Return the (X, Y) coordinate for the center point of the cell that contains the specified text.  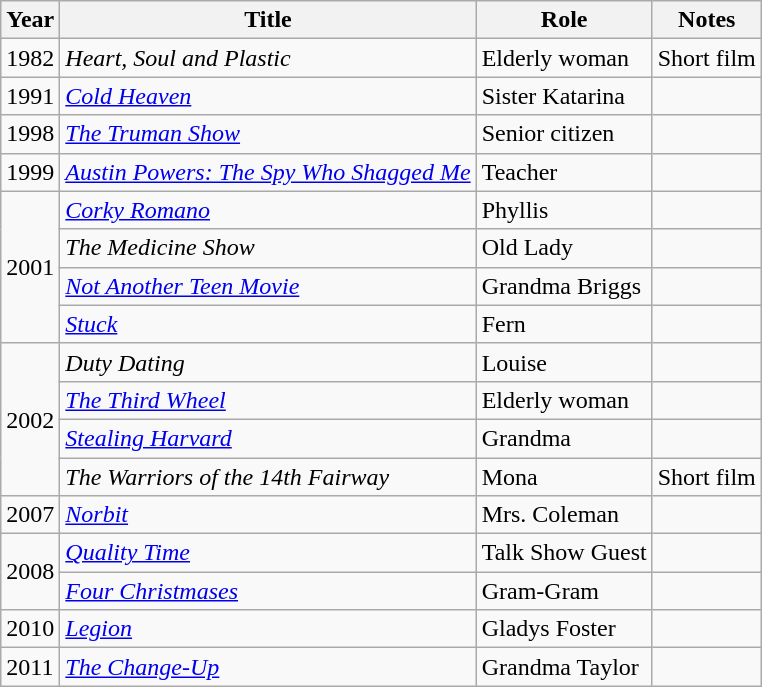
Phyllis (564, 210)
Grandma Taylor (564, 667)
The Medicine Show (268, 248)
Gladys Foster (564, 629)
Heart, Soul and Plastic (268, 58)
Gram-Gram (564, 591)
Old Lady (564, 248)
The Warriors of the 14th Fairway (268, 477)
The Third Wheel (268, 400)
Role (564, 20)
Four Christmases (268, 591)
Louise (564, 362)
1999 (30, 172)
Austin Powers: The Spy Who Shagged Me (268, 172)
Stealing Harvard (268, 438)
2002 (30, 419)
Title (268, 20)
Legion (268, 629)
Year (30, 20)
Notes (706, 20)
Mona (564, 477)
Teacher (564, 172)
Duty Dating (268, 362)
Grandma (564, 438)
Grandma Briggs (564, 286)
2008 (30, 572)
Cold Heaven (268, 96)
2001 (30, 267)
Not Another Teen Movie (268, 286)
1982 (30, 58)
Senior citizen (564, 134)
Fern (564, 324)
Stuck (268, 324)
1998 (30, 134)
Quality Time (268, 553)
The Change-Up (268, 667)
1991 (30, 96)
Talk Show Guest (564, 553)
Corky Romano (268, 210)
Mrs. Coleman (564, 515)
2010 (30, 629)
The Truman Show (268, 134)
2011 (30, 667)
Sister Katarina (564, 96)
2007 (30, 515)
Norbit (268, 515)
